Identify which cell holds the provided text, then report its [x, y] central coordinate. 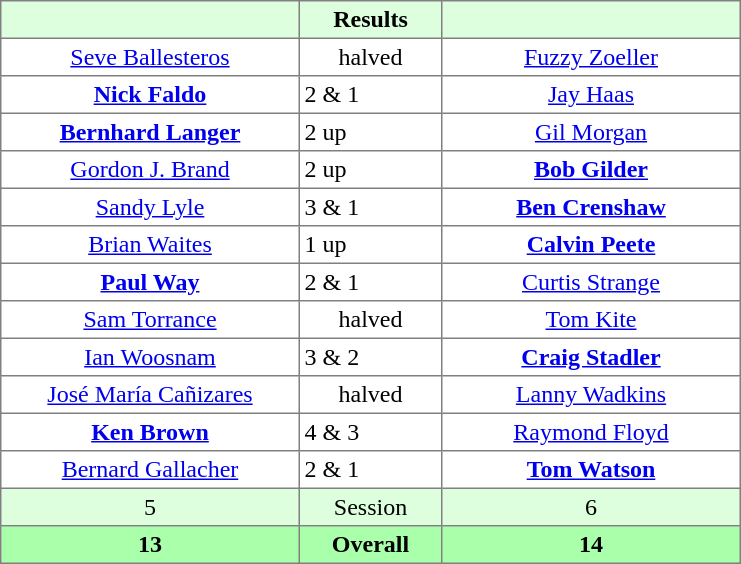
Lanny Wadkins [591, 395]
Bernard Gallacher [150, 470]
Session [370, 507]
Bernhard Langer [150, 132]
Seve Ballesteros [150, 57]
Nick Faldo [150, 95]
5 [150, 507]
Sam Torrance [150, 320]
3 & 1 [370, 207]
13 [150, 545]
José María Cañizares [150, 395]
Results [370, 20]
Overall [370, 545]
Calvin Peete [591, 245]
Gordon J. Brand [150, 170]
Gil Morgan [591, 132]
Paul Way [150, 282]
4 & 3 [370, 432]
Jay Haas [591, 95]
Fuzzy Zoeller [591, 57]
Tom Kite [591, 320]
Ken Brown [150, 432]
14 [591, 545]
Craig Stadler [591, 357]
Sandy Lyle [150, 207]
1 up [370, 245]
6 [591, 507]
Brian Waites [150, 245]
3 & 2 [370, 357]
Raymond Floyd [591, 432]
Bob Gilder [591, 170]
Ben Crenshaw [591, 207]
Curtis Strange [591, 282]
Ian Woosnam [150, 357]
Tom Watson [591, 470]
